Detect which cell encompasses the target text, then output its (X, Y) center coordinate. 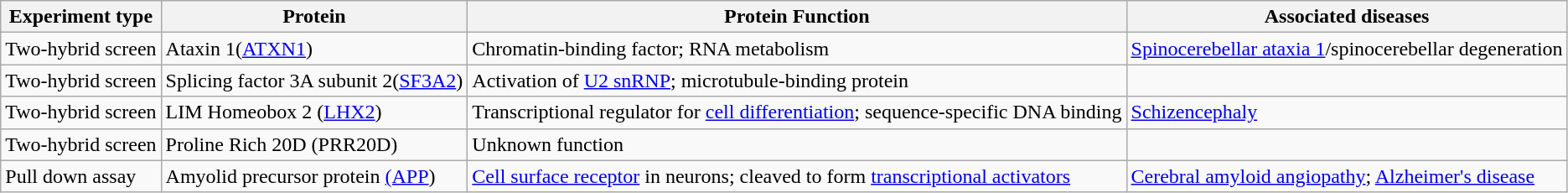
Chromatin-binding factor; RNA metabolism (797, 49)
Protein Function (797, 17)
Cerebral amyloid angiopathy; Alzheimer's disease (1347, 176)
Transcriptional regulator for cell differentiation; sequence-specific DNA binding (797, 112)
Associated diseases (1347, 17)
Experiment type (80, 17)
Protein (314, 17)
LIM Homeobox 2 (LHX2) (314, 112)
Proline Rich 20D (PRR20D) (314, 144)
Spinocerebellar ataxia 1/spinocerebellar degeneration (1347, 49)
Ataxin 1(ATXN1) (314, 49)
Amyolid precursor protein (APP) (314, 176)
Pull down assay (80, 176)
Activation of U2 snRNP; microtubule-binding protein (797, 81)
Schizencephaly (1347, 112)
Unknown function (797, 144)
Cell surface receptor in neurons; cleaved to form transcriptional activators (797, 176)
Splicing factor 3A subunit 2(SF3A2) (314, 81)
